Locate the cell with the specified text and output its [X, Y] center coordinate. 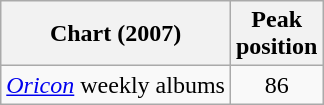
86 [276, 85]
Peakposition [276, 34]
Oricon weekly albums [116, 85]
Chart (2007) [116, 34]
